Capture the cell that displays the provided text and extract its (X, Y) central coordinate. 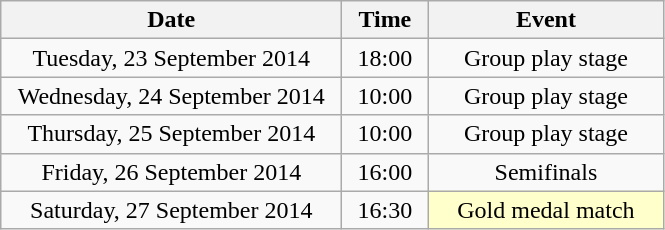
Tuesday, 23 September 2014 (172, 58)
Thursday, 25 September 2014 (172, 134)
Event (546, 20)
Gold medal match (546, 210)
Semifinals (546, 172)
Date (172, 20)
Saturday, 27 September 2014 (172, 210)
16:00 (385, 172)
Friday, 26 September 2014 (172, 172)
18:00 (385, 58)
Wednesday, 24 September 2014 (172, 96)
Time (385, 20)
16:30 (385, 210)
